Search for the cell housing the specified text and yield its (X, Y) center coordinate. 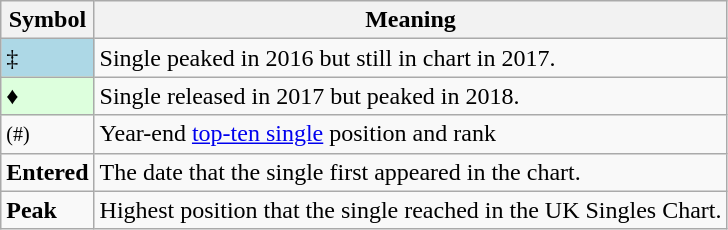
Single released in 2017 but peaked in 2018. (410, 96)
The date that the single first appeared in the chart. (410, 172)
Symbol (48, 20)
♦ (48, 96)
‡ (48, 58)
Entered (48, 172)
(#) (48, 134)
Meaning (410, 20)
Single peaked in 2016 but still in chart in 2017. (410, 58)
Year-end top-ten single position and rank (410, 134)
Highest position that the single reached in the UK Singles Chart. (410, 210)
Peak (48, 210)
